From the cell containing the given text, extract its center point as [X, Y] coordinate. 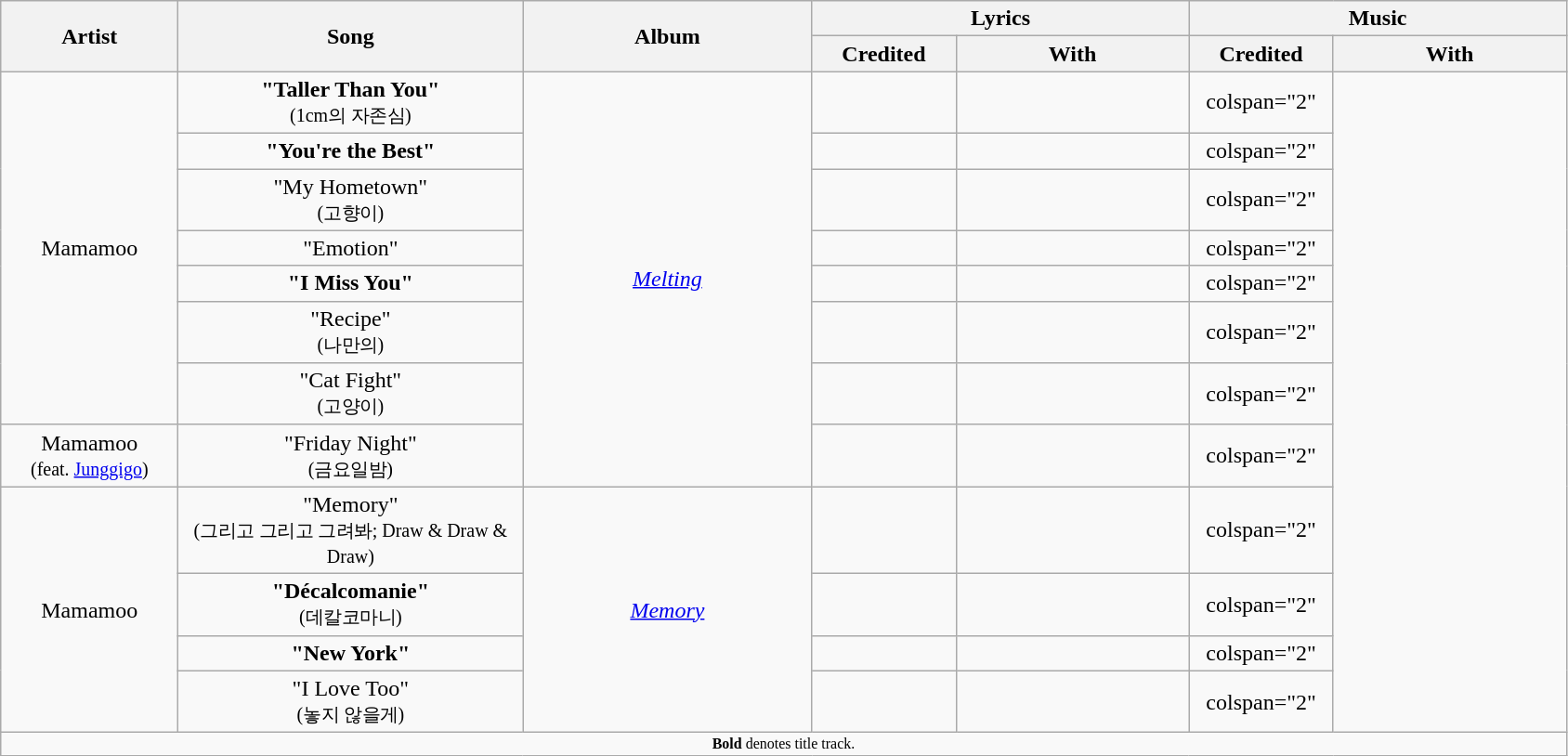
"My Hometown" (고향이) [351, 201]
"New York" [351, 653]
"I Miss You" [351, 283]
"Emotion" [351, 248]
Album [667, 36]
"Cat Fight" (고양이) [351, 394]
"Décalcomanie" (데칼코마니) [351, 604]
Melting [667, 279]
"Memory" (그리고 그리고 그려봐; Draw & Draw & Draw) [351, 530]
Artist [89, 36]
Memory [667, 609]
Music [1378, 19]
Mamamoo (feat. Junggigo) [89, 455]
"Recipe" (나만의) [351, 332]
Song [351, 36]
"I Love Too" (놓지 않을게) [351, 702]
"Friday Night" (금요일밤) [351, 455]
Lyrics [1000, 19]
"Taller Than You" (1cm의 자존심) [351, 102]
"You're the Best" [351, 150]
Bold denotes title track. [784, 744]
